Search for the cell housing the specified text and yield its (X, Y) center coordinate. 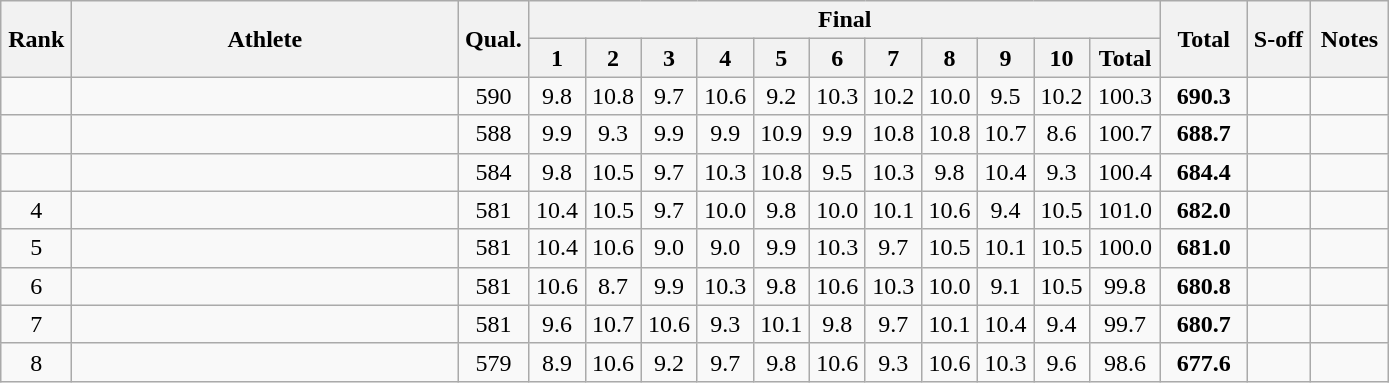
100.4 (1126, 172)
Qual. (494, 39)
588 (494, 134)
3 (669, 58)
Athlete (265, 39)
99.7 (1126, 324)
8.7 (613, 286)
Notes (1350, 39)
684.4 (1204, 172)
8.6 (1062, 134)
688.7 (1204, 134)
100.3 (1126, 96)
584 (494, 172)
579 (494, 362)
9 (1005, 58)
680.7 (1204, 324)
590 (494, 96)
8.9 (557, 362)
2 (613, 58)
680.8 (1204, 286)
S-off (1279, 39)
98.6 (1126, 362)
690.3 (1204, 96)
Final (845, 20)
Rank (36, 39)
100.7 (1126, 134)
10.9 (781, 134)
101.0 (1126, 210)
677.6 (1204, 362)
1 (557, 58)
100.0 (1126, 248)
9.1 (1005, 286)
681.0 (1204, 248)
10 (1062, 58)
99.8 (1126, 286)
682.0 (1204, 210)
